Identify which cell holds the provided text, then report its [x, y] central coordinate. 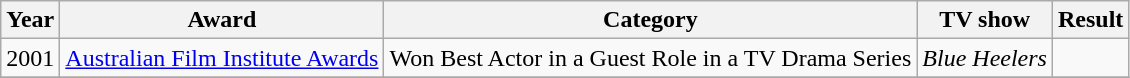
Australian Film Institute Awards [222, 58]
Category [650, 20]
2001 [30, 58]
TV show [985, 20]
Award [222, 20]
Blue Heelers [985, 58]
Won Best Actor in a Guest Role in a TV Drama Series [650, 58]
Year [30, 20]
Result [1090, 20]
